Return the [x, y] coordinate for the center point of the cell that contains the specified text.  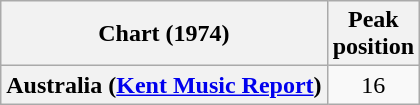
Chart (1974) [164, 34]
Australia (Kent Music Report) [164, 85]
Peakposition [373, 34]
16 [373, 85]
